Return [X, Y] of the center of cell containing provided text 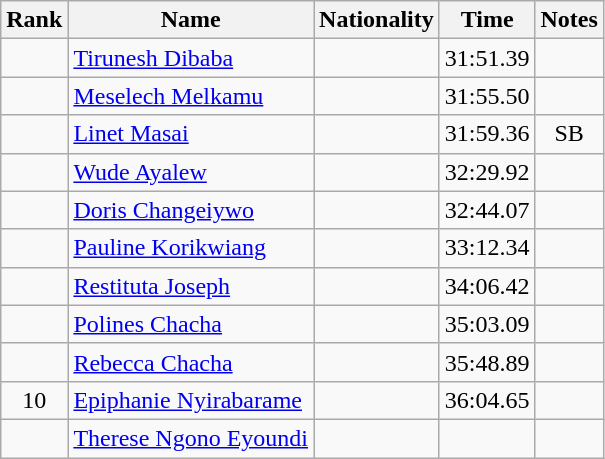
Epiphanie Nyirabarame [191, 400]
31:55.50 [487, 96]
Notes [569, 20]
35:48.89 [487, 362]
Polines Chacha [191, 324]
Pauline Korikwiang [191, 248]
Therese Ngono Eyoundi [191, 438]
34:06.42 [487, 286]
Rebecca Chacha [191, 362]
Time [487, 20]
Meselech Melkamu [191, 96]
35:03.09 [487, 324]
10 [34, 400]
Nationality [377, 20]
31:59.36 [487, 134]
SB [569, 134]
Tirunesh Dibaba [191, 58]
Rank [34, 20]
31:51.39 [487, 58]
Linet Masai [191, 134]
Restituta Joseph [191, 286]
Doris Changeiywo [191, 210]
33:12.34 [487, 248]
32:29.92 [487, 172]
Wude Ayalew [191, 172]
32:44.07 [487, 210]
Name [191, 20]
36:04.65 [487, 400]
